Output the [X, Y] coordinate of the center of the cell containing the given text.  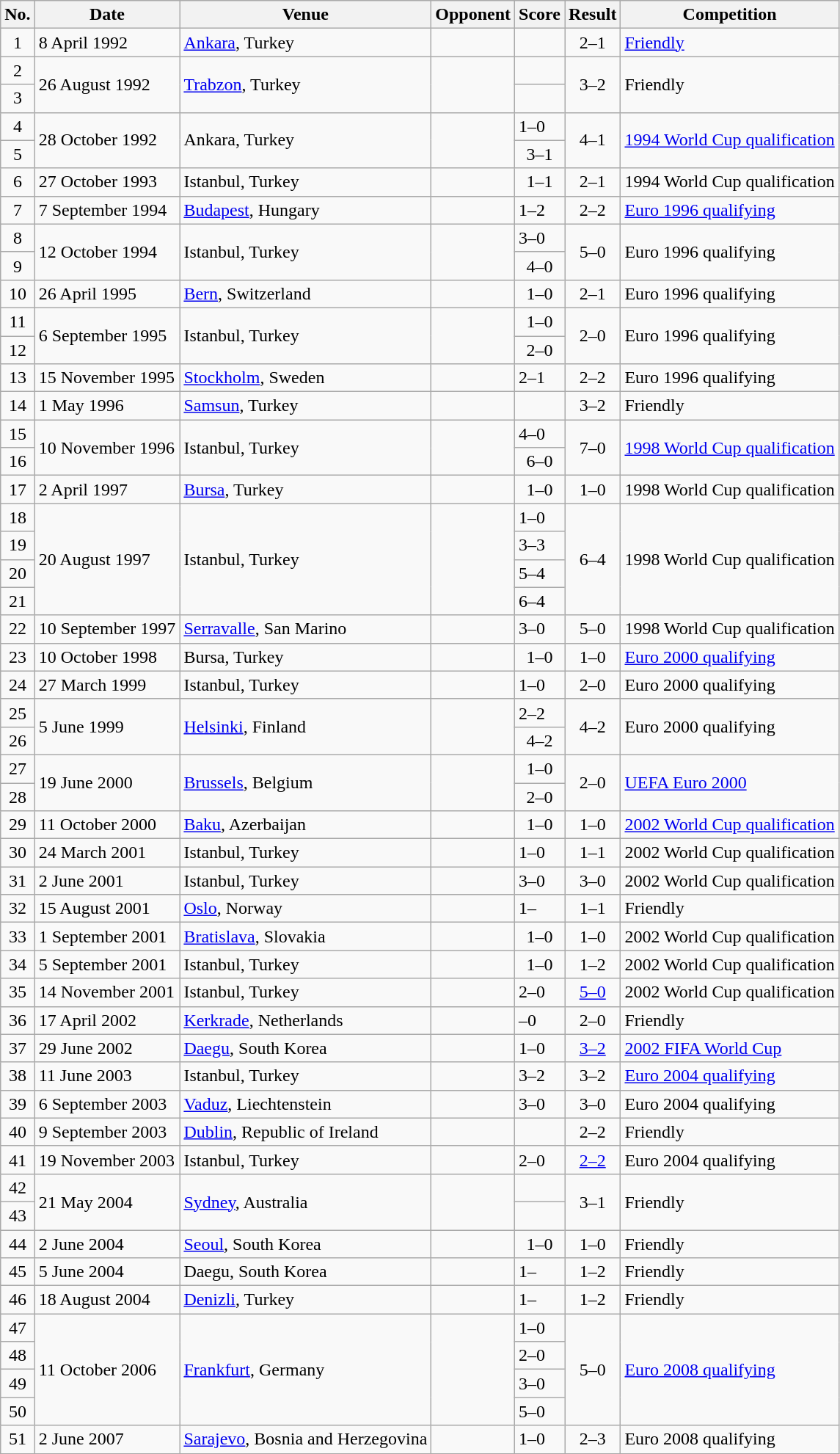
49 [18, 1384]
46 [18, 1300]
10 September 1997 [107, 629]
5 June 1999 [107, 727]
15 November 1995 [107, 378]
10 [18, 294]
UEFA Euro 2000 [729, 782]
Result [593, 15]
26 April 1995 [107, 294]
20 August 1997 [107, 559]
37 [18, 1048]
Stockholm, Sweden [305, 378]
8 April 1992 [107, 43]
Kerkrade, Netherlands [305, 1020]
51 [18, 1439]
24 March 2001 [107, 853]
7 September 1994 [107, 210]
42 [18, 1188]
45 [18, 1272]
31 [18, 881]
Bern, Switzerland [305, 294]
Helsinki, Finland [305, 727]
32 [18, 909]
27 October 1993 [107, 182]
50 [18, 1411]
Seoul, South Korea [305, 1244]
14 November 2001 [107, 992]
18 [18, 517]
Brussels, Belgium [305, 782]
5 June 2004 [107, 1272]
10 November 1996 [107, 448]
33 [18, 937]
3 [18, 98]
Denizli, Turkey [305, 1300]
39 [18, 1104]
44 [18, 1244]
Date [107, 15]
Samsun, Turkey [305, 406]
47 [18, 1328]
Sarajevo, Bosnia and Herzegovina [305, 1439]
1 [18, 43]
Oslo, Norway [305, 909]
17 [18, 490]
29 [18, 825]
12 October 1994 [107, 252]
36 [18, 1020]
Frankfurt, Germany [305, 1370]
13 [18, 378]
38 [18, 1076]
Dublin, Republic of Ireland [305, 1132]
25 [18, 713]
7 [18, 210]
21 May 2004 [107, 1202]
Serravalle, San Marino [305, 629]
11 October 2000 [107, 825]
35 [18, 992]
Opponent [473, 15]
11 October 2006 [107, 1370]
Sydney, Australia [305, 1202]
2002 FIFA World Cup [729, 1048]
11 June 2003 [107, 1076]
5 [18, 154]
19 November 2003 [107, 1160]
19 June 2000 [107, 782]
11 [18, 321]
2–3 [593, 1439]
5–4 [540, 573]
15 [18, 434]
2 June 2001 [107, 881]
14 [18, 406]
6 September 1995 [107, 335]
No. [18, 15]
15 August 2001 [107, 909]
–0 [540, 1020]
27 [18, 768]
10 October 1998 [107, 657]
8 [18, 238]
27 March 1999 [107, 685]
26 [18, 741]
4 [18, 126]
48 [18, 1356]
Vaduz, Liechtenstein [305, 1104]
18 August 2004 [107, 1300]
24 [18, 685]
23 [18, 657]
6 September 2003 [107, 1104]
19 [18, 545]
6 [18, 182]
17 April 2002 [107, 1020]
4–1 [593, 140]
Trabzon, Turkey [305, 84]
Baku, Azerbaijan [305, 825]
2 June 2007 [107, 1439]
Competition [729, 15]
28 October 1992 [107, 140]
21 [18, 601]
Budapest, Hungary [305, 210]
3–3 [540, 545]
34 [18, 964]
7–0 [593, 448]
6–0 [540, 462]
Bratislava, Slovakia [305, 937]
Venue [305, 15]
1 May 1996 [107, 406]
30 [18, 853]
16 [18, 462]
9 [18, 266]
40 [18, 1132]
28 [18, 796]
41 [18, 1160]
2 [18, 70]
2 June 2004 [107, 1244]
43 [18, 1215]
22 [18, 629]
29 June 2002 [107, 1048]
1 September 2001 [107, 937]
2 April 1997 [107, 490]
Score [540, 15]
12 [18, 350]
9 September 2003 [107, 1132]
5 September 2001 [107, 964]
26 August 1992 [107, 84]
20 [18, 573]
